Search for the cell housing the specified text and yield its (X, Y) center coordinate. 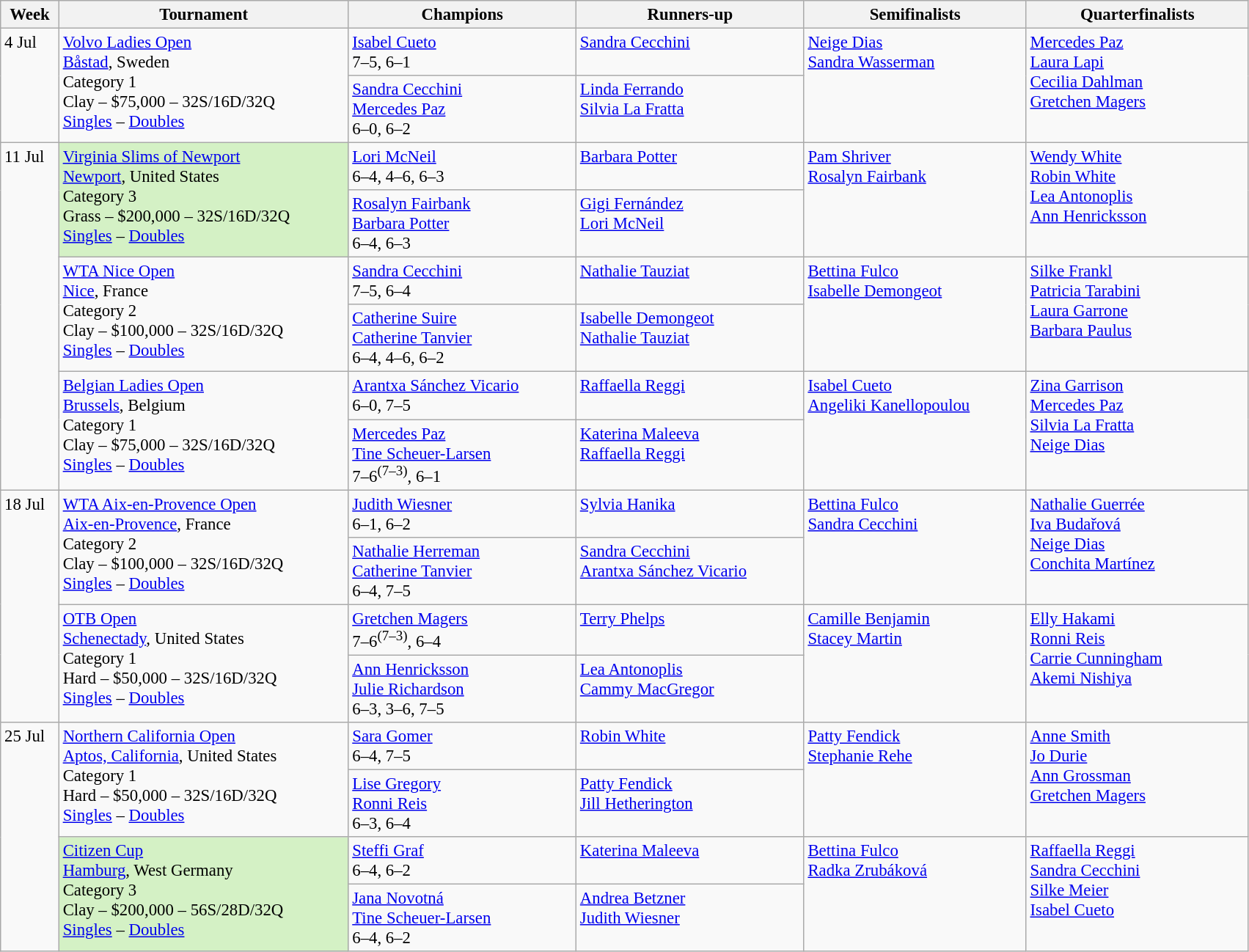
Steffi Graf 6–4, 6–2 (462, 861)
Virginia Slims of Newport Newport, United StatesCategory 3 Grass – $200,000 – 32S/16D/32Q Singles – Doubles (204, 200)
Elly Hakami Ronni Reis Carrie Cunningham Akemi Nishiya (1137, 663)
WTA Nice Open Nice, France Category 2 Clay – $100,000 – 32S/16D/32Q Singles – Doubles (204, 315)
Week (30, 15)
Tournament (204, 15)
Barbara Potter (691, 167)
Runners-up (691, 15)
WTA Aix-en-Provence OpenAix-en-Provence, France Category 2 Clay – $100,000 – 32S/16D/32Q Singles – Doubles (204, 547)
Sandra Cecchini Mercedes Paz6–0, 6–2 (462, 109)
Semifinalists (915, 15)
Bettina Fulco Radka Zrubáková (915, 894)
Arantxa Sánchez Vicario6–0, 7–5 (462, 396)
Wendy White Robin White Lea Antonoplis Ann Henricksson (1137, 200)
Raffaella Reggi (691, 396)
Nathalie Tauziat (691, 282)
Pam Shriver Rosalyn Fairbank (915, 200)
Lise Gregory Ronni Reis6–3, 6–4 (462, 803)
Anne Smith Jo Durie Ann Grossman Gretchen Magers (1137, 780)
Patty Fendick Stephanie Rehe (915, 780)
25 Jul (30, 837)
11 Jul (30, 317)
Lea Antonoplis Cammy MacGregor (691, 689)
Rosalyn Fairbank Barbara Potter6–4, 6–3 (462, 224)
Belgian Ladies OpenBrussels, Belgium Category 1 Clay – $75,000 – 32S/16D/32Q Singles – Doubles (204, 431)
OTB OpenSchenectady, United States Category 1 Hard – $50,000 – 32S/16D/32Q Singles – Doubles (204, 663)
Neige Dias Sandra Wasserman (915, 86)
Nathalie Guerrée Iva Budařová Neige Dias Conchita Martínez (1137, 547)
Sandra Cecchini Arantxa Sánchez Vicario (691, 571)
Terry Phelps (691, 629)
Nathalie Herreman Catherine Tanvier6–4, 7–5 (462, 571)
Raffaella Reggi Sandra Cecchini Silke Meier Isabel Cueto (1137, 894)
Linda Ferrando Silvia La Fratta (691, 109)
Ann Henricksson Julie Richardson 6–3, 3–6, 7–5 (462, 689)
Bettina Fulco Sandra Cecchini (915, 547)
Katerina Maleeva (691, 861)
Sara Gomer6–4, 7–5 (462, 747)
Robin White (691, 747)
Mercedes Paz Tine Scheuer-Larsen 7–6(7–3), 6–1 (462, 455)
Patty Fendick Jill Hetherington (691, 803)
Isabelle Demongeot Nathalie Tauziat (691, 339)
Gretchen Magers7–6(7–3), 6–4 (462, 629)
Gigi Fernández Lori McNeil (691, 224)
Sylvia Hanika (691, 513)
4 Jul (30, 86)
Northern California OpenAptos, California, United StatesCategory 1 Hard – $50,000 – 32S/16D/32Q Singles – Doubles (204, 780)
Andrea Betzner Judith Wiesner (691, 918)
Zina Garrison Mercedes Paz Silvia La Fratta Neige Dias (1137, 431)
Isabel Cueto Angeliki Kanellopoulou (915, 431)
Champions (462, 15)
Jana Novotná Tine Scheuer-Larsen 6–4, 6–2 (462, 918)
Camille Benjamin Stacey Martin (915, 663)
Sandra Cecchini7–5, 6–4 (462, 282)
Isabel Cueto7–5, 6–1 (462, 53)
Judith Wiesner6–1, 6–2 (462, 513)
Citizen CupHamburg, West Germany Category 3 Clay – $200,000 – 56S/28D/32Q Singles – Doubles (204, 894)
Quarterfinalists (1137, 15)
Mercedes Paz Laura Lapi Cecilia Dahlman Gretchen Magers (1137, 86)
Bettina Fulco Isabelle Demongeot (915, 315)
18 Jul (30, 606)
Catherine Suire Catherine Tanvier6–4, 4–6, 6–2 (462, 339)
Volvo Ladies OpenBåstad, SwedenCategory 1 Clay – $75,000 – 32S/16D/32Q Singles – Doubles (204, 86)
Silke Frankl Patricia Tarabini Laura Garrone Barbara Paulus (1137, 315)
Lori McNeil6–4, 4–6, 6–3 (462, 167)
Sandra Cecchini (691, 53)
Katerina Maleeva Raffaella Reggi (691, 455)
